Return (x, y) of the center of cell containing provided text 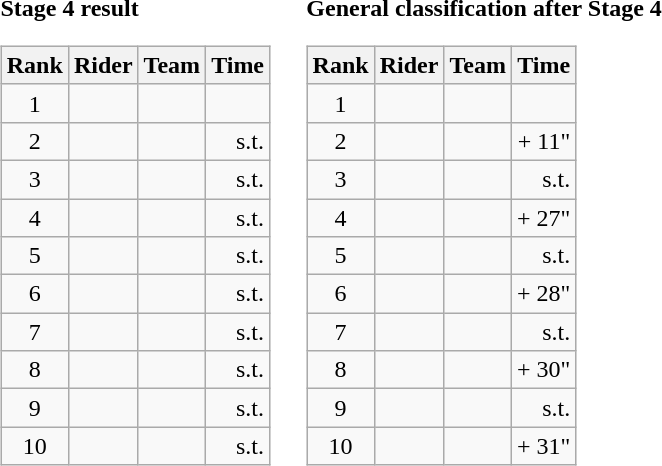
+ 31" (543, 446)
+ 28" (543, 294)
+ 30" (543, 370)
+ 11" (543, 141)
+ 27" (543, 217)
